Identify which cell holds the provided text, then report its [X, Y] central coordinate. 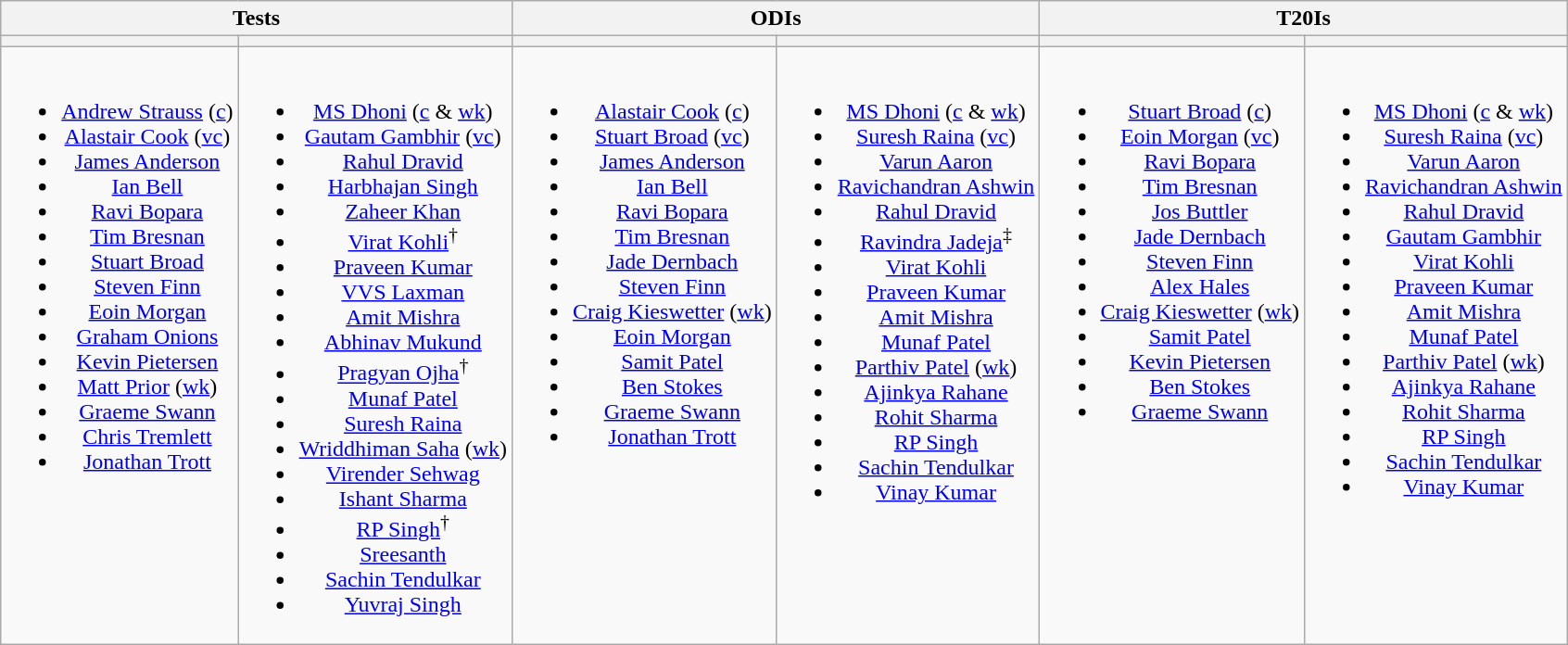
Tests [257, 19]
ODIs [775, 19]
T20Is [1303, 19]
